Determine the (X, Y) coordinate at the center of the cell enclosing the given text.  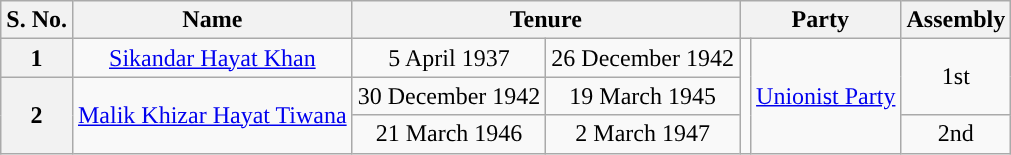
30 December 1942 (449, 96)
21 March 1946 (449, 134)
Tenure (546, 20)
2 March 1947 (643, 134)
2nd (956, 134)
S. No. (37, 20)
Sikandar Hayat Khan (212, 58)
2 (37, 115)
Party (820, 20)
26 December 1942 (643, 58)
Malik Khizar Hayat Tiwana (212, 115)
Assembly (956, 20)
1st (956, 77)
Name (212, 20)
1 (37, 58)
19 March 1945 (643, 96)
5 April 1937 (449, 58)
Unionist Party (826, 96)
